Extract the (x, y) coordinate from the center of the cell holding the provided text.  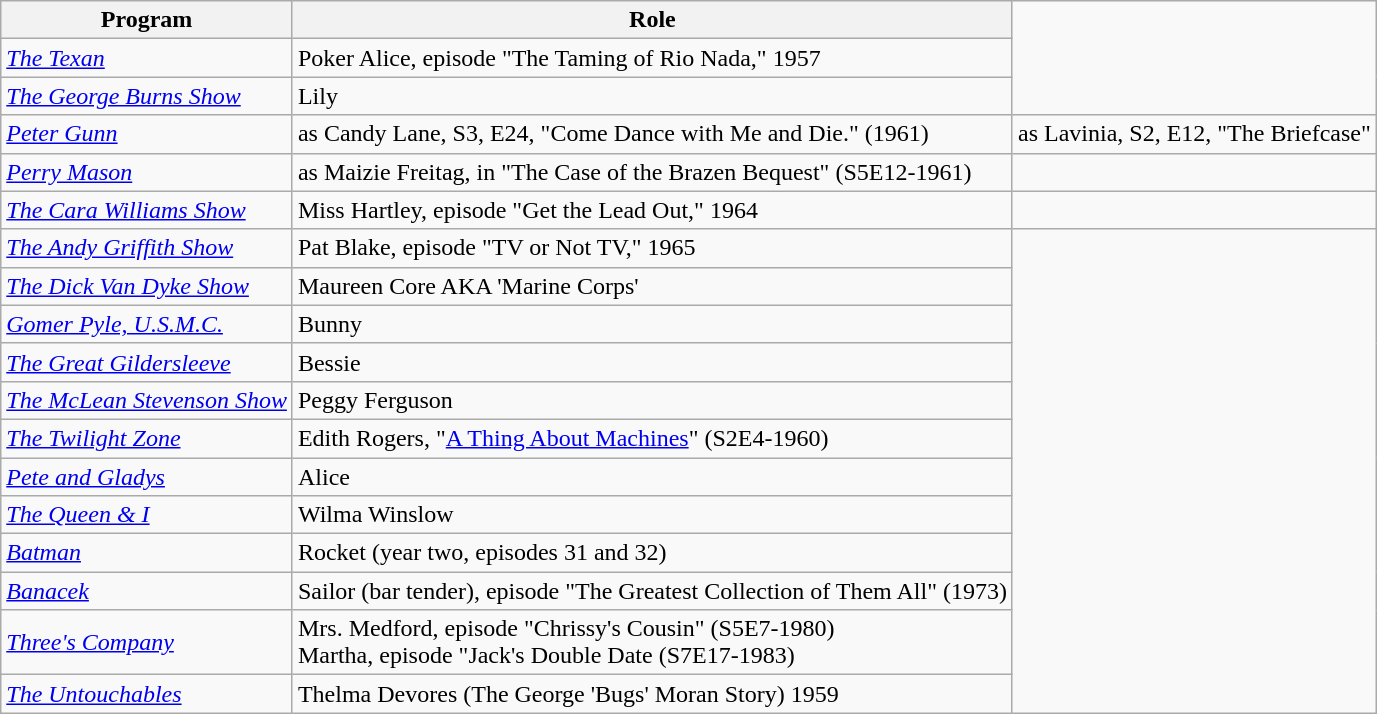
Rocket (year two, episodes 31 and 32) (652, 553)
The Cara Williams Show (147, 210)
The Texan (147, 58)
Program (147, 20)
Edith Rogers, "A Thing About Machines" (S2E4-1960) (652, 438)
Bunny (652, 324)
The Queen & I (147, 515)
The Dick Van Dyke Show (147, 286)
The Great Gildersleeve (147, 362)
Bessie (652, 362)
Miss Hartley, episode "Get the Lead Out," 1964 (652, 210)
Three's Company (147, 642)
Maureen Core AKA 'Marine Corps' (652, 286)
as Lavinia, S2, E12, "The Briefcase" (1194, 134)
Batman (147, 553)
Peggy Ferguson (652, 400)
Peter Gunn (147, 134)
as Candy Lane, S3, E24, "Come Dance with Me and Die." (1961) (652, 134)
The McLean Stevenson Show (147, 400)
The Twilight Zone (147, 438)
The Andy Griffith Show (147, 248)
Pat Blake, episode "TV or Not TV," 1965 (652, 248)
Pete and Gladys (147, 477)
Sailor (bar tender), episode "The Greatest Collection of Them All" (1973) (652, 591)
Poker Alice, episode "The Taming of Rio Nada," 1957 (652, 58)
Mrs. Medford, episode "Chrissy's Cousin" (S5E7-1980)Martha, episode "Jack's Double Date (S7E17-1983) (652, 642)
Perry Mason (147, 172)
as Maizie Freitag, in "The Case of the Brazen Bequest" (S5E12-1961) (652, 172)
The Untouchables (147, 694)
Wilma Winslow (652, 515)
Thelma Devores (The George 'Bugs' Moran Story) 1959 (652, 694)
Lily (652, 96)
Role (652, 20)
Gomer Pyle, U.S.M.C. (147, 324)
The George Burns Show (147, 96)
Alice (652, 477)
Banacek (147, 591)
